Return the (X, Y) coordinate for the center point of the cell that contains the specified text.  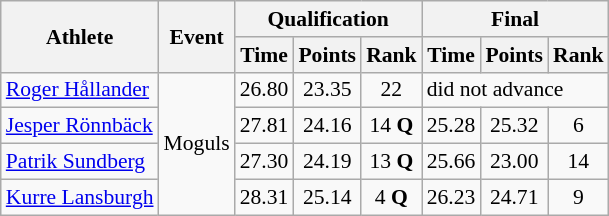
26.23 (452, 197)
24.16 (327, 126)
25.66 (452, 162)
28.31 (264, 197)
26.80 (264, 90)
23.35 (327, 90)
Kurre Lansburgh (80, 197)
9 (578, 197)
24.19 (327, 162)
14 Q (392, 126)
24.71 (514, 197)
27.30 (264, 162)
25.32 (514, 126)
27.81 (264, 126)
Athlete (80, 36)
Qualification (328, 19)
13 Q (392, 162)
4 Q (392, 197)
14 (578, 162)
22 (392, 90)
25.14 (327, 197)
6 (578, 126)
25.28 (452, 126)
Event (197, 36)
Jesper Rönnbäck (80, 126)
Patrik Sundberg (80, 162)
did not advance (516, 90)
Roger Hållander (80, 90)
Moguls (197, 143)
23.00 (514, 162)
Final (516, 19)
